Find where the given text appears and provide that cell's center as (X, Y) coordinate. 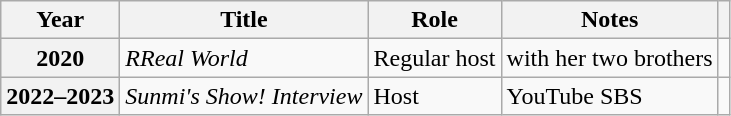
Role (434, 20)
Sunmi's Show! Interview (244, 96)
Title (244, 20)
2022–2023 (60, 96)
Notes (610, 20)
Regular host (434, 58)
2020 (60, 58)
RReal World (244, 58)
Year (60, 20)
YouTube SBS (610, 96)
with her two brothers (610, 58)
Host (434, 96)
